Provide the [X, Y] coordinate of the cell's center where the given text is located.  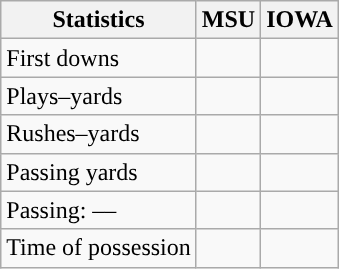
Plays–yards [99, 96]
Rushes–yards [99, 134]
Passing yards [99, 172]
First downs [99, 58]
Time of possession [99, 248]
Passing: –– [99, 210]
Statistics [99, 20]
IOWA [300, 20]
MSU [228, 20]
